Search for the cell housing the specified text and yield its (x, y) center coordinate. 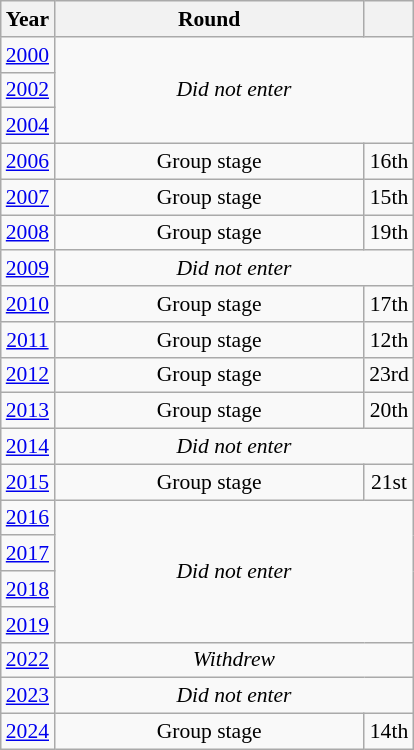
2000 (28, 55)
2018 (28, 589)
2011 (28, 340)
2006 (28, 162)
2023 (28, 696)
2007 (28, 197)
2022 (28, 660)
2010 (28, 304)
2019 (28, 625)
15th (389, 197)
2012 (28, 375)
2004 (28, 126)
14th (389, 732)
17th (389, 304)
Withdrew (234, 660)
2024 (28, 732)
2016 (28, 518)
2013 (28, 411)
Round (209, 19)
2015 (28, 482)
2008 (28, 233)
21st (389, 482)
2002 (28, 90)
12th (389, 340)
20th (389, 411)
16th (389, 162)
Year (28, 19)
19th (389, 233)
2017 (28, 554)
2009 (28, 269)
2014 (28, 447)
23rd (389, 375)
